Determine the (X, Y) coordinate at the center of the cell enclosing the given text.  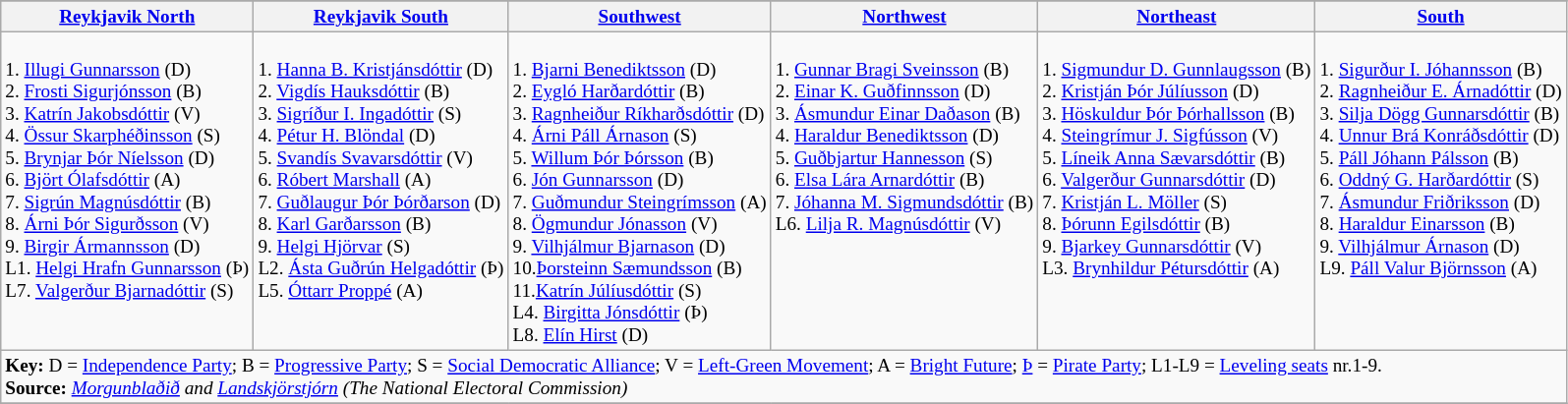
Southwest (639, 17)
Reykjavik North (128, 17)
Reykjavik South (381, 17)
South (1441, 17)
Northwest (904, 17)
Northeast (1177, 17)
